Find where the given text appears and provide that cell's center as (x, y) coordinate. 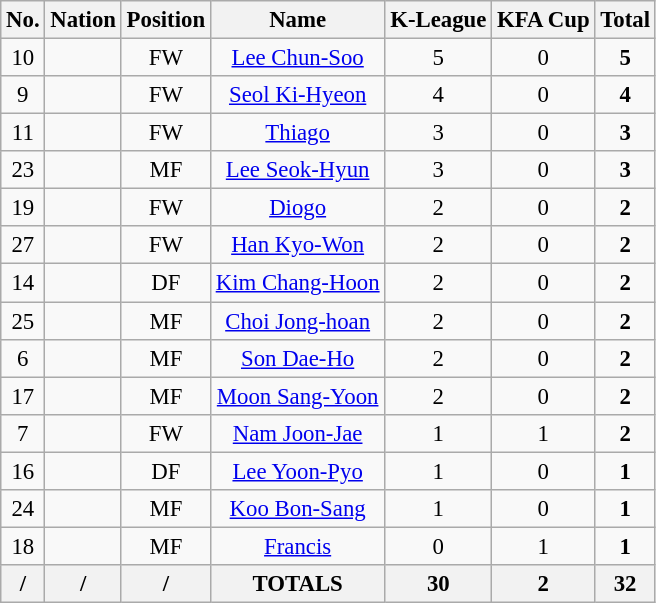
17 (23, 396)
19 (23, 208)
11 (23, 133)
Total (625, 20)
Lee Chun-Soo (297, 58)
10 (23, 58)
Lee Seok-Hyun (297, 170)
9 (23, 95)
14 (23, 283)
TOTALS (297, 584)
Lee Yoon-Pyo (297, 471)
7 (23, 433)
Choi Jong-hoan (297, 321)
25 (23, 321)
16 (23, 471)
30 (438, 584)
Diogo (297, 208)
24 (23, 509)
18 (23, 546)
Han Kyo-Won (297, 245)
K-League (438, 20)
Nation (83, 20)
Seol Ki-Hyeon (297, 95)
Moon Sang-Yoon (297, 396)
Thiago (297, 133)
No. (23, 20)
Nam Joon-Jae (297, 433)
Name (297, 20)
Koo Bon-Sang (297, 509)
32 (625, 584)
6 (23, 358)
23 (23, 170)
Francis (297, 546)
27 (23, 245)
KFA Cup (544, 20)
Son Dae-Ho (297, 358)
Kim Chang-Hoon (297, 283)
Position (166, 20)
